Detect which cell encompasses the target text, then output its [x, y] center coordinate. 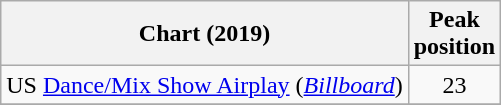
Peakposition [454, 34]
US Dance/Mix Show Airplay (Billboard) [204, 85]
23 [454, 85]
Chart (2019) [204, 34]
